Return (X, Y) of the center of cell containing provided text 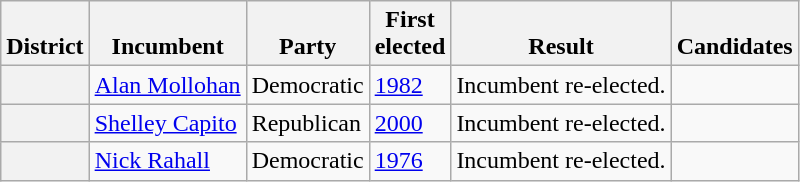
District (45, 34)
Shelley Capito (168, 123)
Incumbent (168, 34)
Result (561, 34)
Candidates (734, 34)
2000 (410, 123)
Republican (308, 123)
1982 (410, 85)
Nick Rahall (168, 161)
Firstelected (410, 34)
Alan Mollohan (168, 85)
1976 (410, 161)
Party (308, 34)
